For the text-containing cell, return its midpoint in (X, Y) coordinate format. 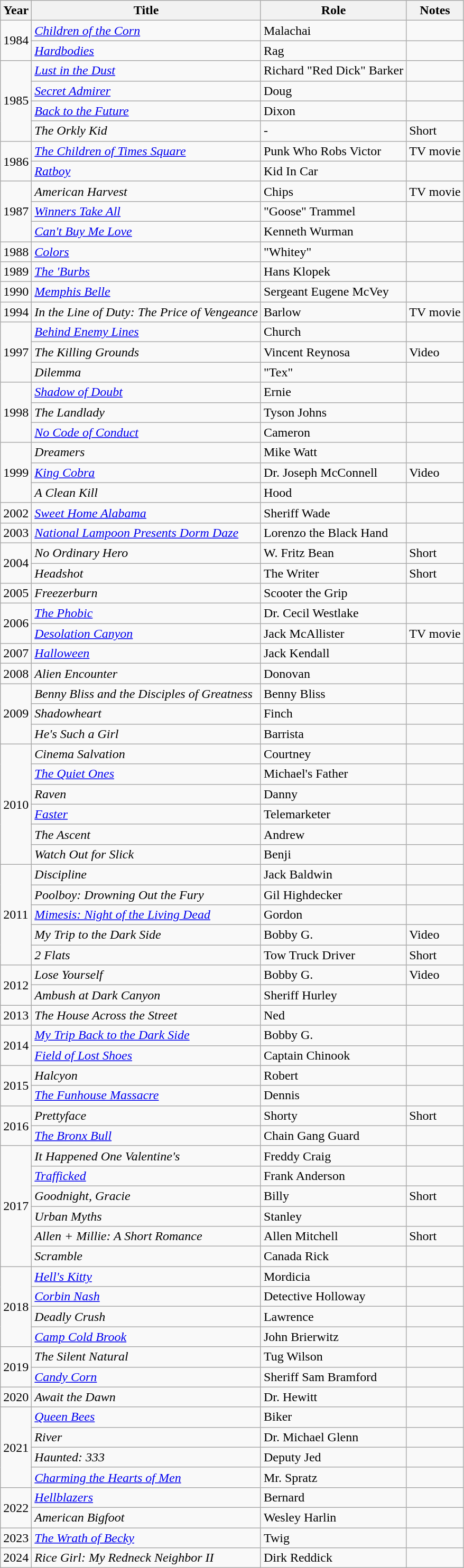
Dreamers (146, 452)
Raven (146, 794)
Rag (333, 51)
Dirk Reddick (333, 1558)
"Goose" Trammel (333, 211)
- (333, 131)
1988 (16, 252)
2 Flats (146, 955)
Lose Yourself (146, 975)
Mimesis: Night of the Living Dead (146, 915)
The Wrath of Becky (146, 1538)
Freddy Craig (333, 1156)
Biker (333, 1417)
2018 (16, 1307)
"Whitey" (333, 252)
2005 (16, 593)
2002 (16, 513)
Doug (333, 91)
Secret Admirer (146, 91)
2013 (16, 1015)
Vincent Reynosa (333, 352)
Deputy Jed (333, 1457)
Tug Wilson (333, 1357)
Lawrence (333, 1317)
Telemarketer (333, 814)
Queen Bees (146, 1417)
Watch Out for Slick (146, 854)
Mike Watt (333, 452)
He's Such a Girl (146, 734)
Gil Highdecker (333, 895)
2023 (16, 1538)
Hardbodies (146, 51)
Tow Truck Driver (333, 955)
1994 (16, 312)
"Tex" (333, 372)
Wesley Harlin (333, 1517)
Sheriff Sam Bramford (333, 1377)
Freezerburn (146, 593)
No Ordinary Hero (146, 553)
Haunted: 333 (146, 1457)
Ambush at Dark Canyon (146, 995)
Sheriff Wade (333, 513)
Captain Chinook (333, 1055)
2015 (16, 1085)
Hood (333, 493)
Behind Enemy Lines (146, 332)
Role (333, 11)
Hans Klopek (333, 272)
Ernie (333, 392)
A Clean Kill (146, 493)
John Brierwitz (333, 1337)
Await the Dawn (146, 1397)
Goodnight, Gracie (146, 1196)
Allen Mitchell (333, 1236)
Can't Buy Me Love (146, 231)
Dixon (333, 111)
Gordon (333, 915)
2024 (16, 1558)
The Bronx Bull (146, 1136)
Shadowheart (146, 714)
Shorty (333, 1116)
Danny (333, 794)
My Trip to the Dark Side (146, 935)
2014 (16, 1045)
Detective Holloway (333, 1297)
The Killing Grounds (146, 352)
1987 (16, 211)
2010 (16, 804)
1999 (16, 473)
Prettyface (146, 1116)
Notes (435, 11)
Barrista (333, 734)
2006 (16, 624)
Kid In Car (333, 171)
2017 (16, 1206)
Jack Baldwin (333, 874)
1998 (16, 412)
Jack Kendall (333, 654)
Colors (146, 252)
2011 (16, 914)
Scramble (146, 1257)
Discipline (146, 874)
Candy Corn (146, 1377)
Chain Gang Guard (333, 1136)
Donovan (333, 674)
No Code of Conduct (146, 432)
The Silent Natural (146, 1357)
Shadow of Doubt (146, 392)
Dr. Joseph McConnell (333, 473)
The Landlady (146, 412)
Robert (333, 1075)
2009 (16, 714)
Dr. Hewitt (333, 1397)
River (146, 1437)
1984 (16, 41)
The Ascent (146, 834)
Stanley (333, 1216)
Children of the Corn (146, 31)
The Funhouse Massacre (146, 1095)
Benny Bliss (333, 694)
Poolboy: Drowning Out the Fury (146, 895)
Ned (333, 1015)
Rice Girl: My Redneck Neighbor II (146, 1558)
The Phobic (146, 613)
National Lampoon Presents Dorm Daze (146, 533)
Dilemma (146, 372)
Mordicia (333, 1277)
Faster (146, 814)
1986 (16, 161)
Allen + Millie: A Short Romance (146, 1236)
Alien Encounter (146, 674)
1990 (16, 292)
Mr. Spratz (333, 1477)
Frank Anderson (333, 1176)
2022 (16, 1507)
Urban Myths (146, 1216)
American Harvest (146, 191)
Punk Who Robs Victor (333, 151)
Trafficked (146, 1176)
Winners Take All (146, 211)
Scooter the Grip (333, 593)
Camp Cold Brook (146, 1337)
Bernard (333, 1497)
Dr. Michael Glenn (333, 1437)
King Cobra (146, 473)
Twig (333, 1538)
Sweet Home Alabama (146, 513)
Andrew (333, 834)
1985 (16, 101)
Richard "Red Dick" Barker (333, 71)
Church (333, 332)
Corbin Nash (146, 1297)
American Bigfoot (146, 1517)
The 'Burbs (146, 272)
2016 (16, 1126)
The Writer (333, 573)
Tyson Johns (333, 412)
Canada Rick (333, 1257)
The Orkly Kid (146, 131)
Chips (333, 191)
Title (146, 11)
Cinema Salvation (146, 754)
Dennis (333, 1095)
Halcyon (146, 1075)
2004 (16, 563)
Malachai (333, 31)
Back to the Future (146, 111)
Lorenzo the Black Hand (333, 533)
Michael's Father (333, 774)
W. Fritz Bean (333, 553)
Jack McAllister (333, 634)
The Quiet Ones (146, 774)
Lust in the Dust (146, 71)
Halloween (146, 654)
2008 (16, 674)
In the Line of Duty: The Price of Vengeance (146, 312)
Headshot (146, 573)
Sheriff Hurley (333, 995)
2020 (16, 1397)
Field of Lost Shoes (146, 1055)
Hell's Kitty (146, 1277)
2019 (16, 1367)
1997 (16, 352)
Barlow (333, 312)
Billy (333, 1196)
Memphis Belle (146, 292)
2007 (16, 654)
2021 (16, 1447)
The House Across the Street (146, 1015)
Ratboy (146, 171)
Sergeant Eugene McVey (333, 292)
Cameron (333, 432)
Kenneth Wurman (333, 231)
Benji (333, 854)
Courtney (333, 754)
Deadly Crush (146, 1317)
Finch (333, 714)
Desolation Canyon (146, 634)
1989 (16, 272)
Charming the Hearts of Men (146, 1477)
2003 (16, 533)
Year (16, 11)
2012 (16, 985)
Dr. Cecil Westlake (333, 613)
Benny Bliss and the Disciples of Greatness (146, 694)
It Happened One Valentine's (146, 1156)
Hellblazers (146, 1497)
My Trip Back to the Dark Side (146, 1035)
The Children of Times Square (146, 151)
